Return the [x, y] coordinate for the center point of the cell that contains the specified text.  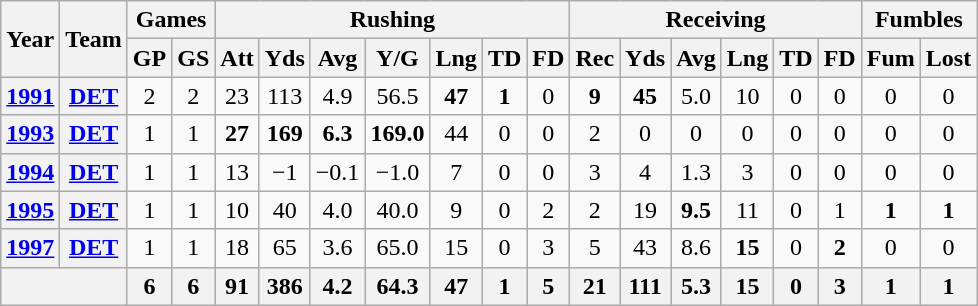
1991 [30, 96]
40.0 [398, 210]
GP [149, 58]
Games [170, 20]
8.6 [696, 248]
13 [237, 172]
1997 [30, 248]
5.3 [696, 286]
GS [194, 58]
4 [646, 172]
−1 [284, 172]
Fumbles [918, 20]
−0.1 [338, 172]
1995 [30, 210]
43 [646, 248]
4.2 [338, 286]
169 [284, 134]
11 [747, 210]
4.0 [338, 210]
Fum [890, 58]
1.3 [696, 172]
56.5 [398, 96]
Year [30, 39]
23 [237, 96]
1993 [30, 134]
40 [284, 210]
−1.0 [398, 172]
169.0 [398, 134]
64.3 [398, 286]
Rec [595, 58]
9.5 [696, 210]
5.0 [696, 96]
Lost [948, 58]
113 [284, 96]
Rushing [392, 20]
3.6 [338, 248]
Receiving [716, 20]
91 [237, 286]
Att [237, 58]
Team [94, 39]
1994 [30, 172]
44 [456, 134]
Y/G [398, 58]
19 [646, 210]
386 [284, 286]
111 [646, 286]
18 [237, 248]
27 [237, 134]
65.0 [398, 248]
65 [284, 248]
6.3 [338, 134]
45 [646, 96]
4.9 [338, 96]
21 [595, 286]
7 [456, 172]
